Pinpoint the cell where the given text exists, returning its [X, Y] midpoint coordinate. 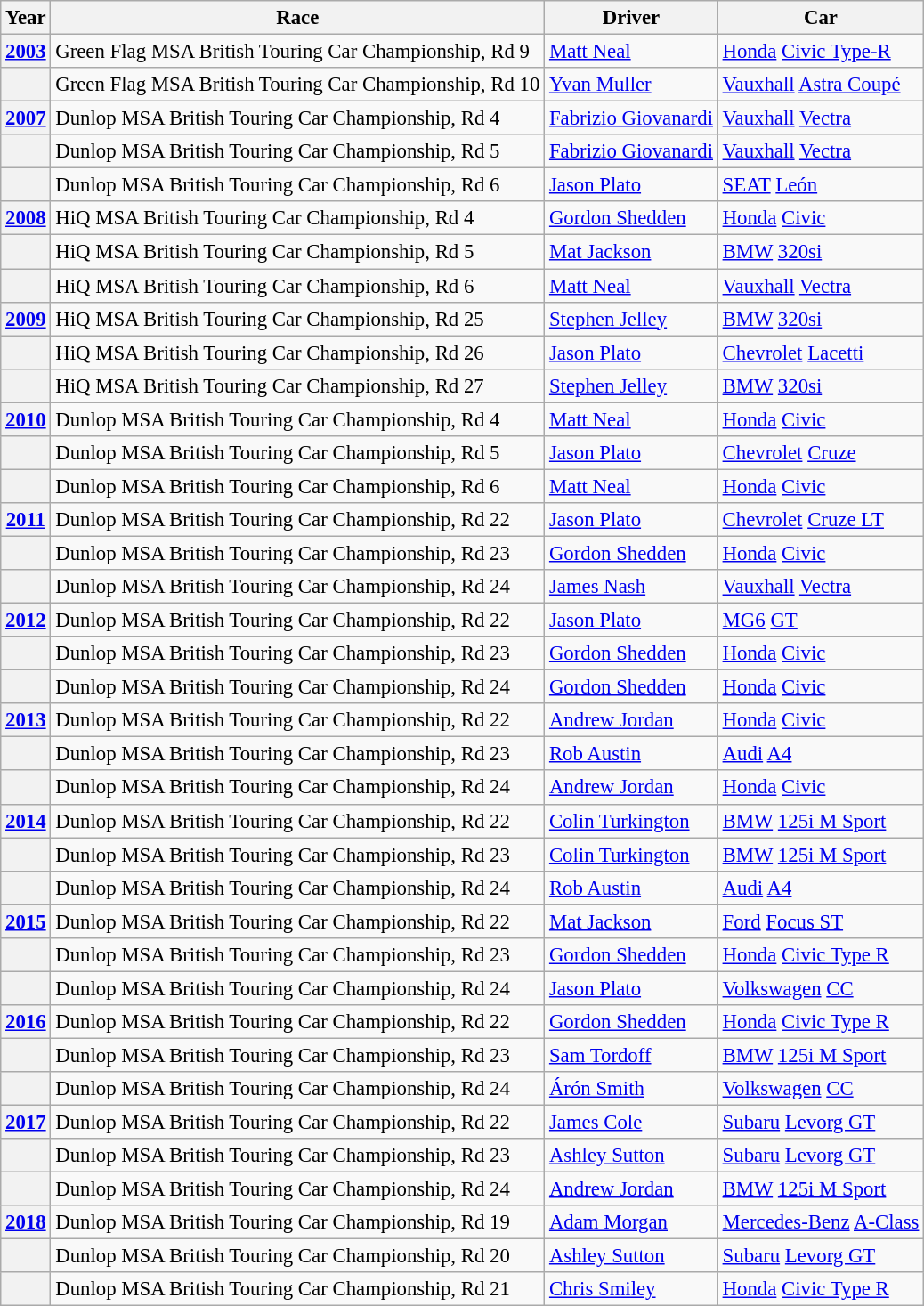
Chevrolet Lacetti [821, 353]
Dunlop MSA British Touring Car Championship, Rd 19 [297, 1222]
SEAT León [821, 185]
2010 [26, 419]
James Nash [632, 587]
Chevrolet Cruze [821, 453]
James Cole [632, 1123]
2012 [26, 621]
Ford Focus ST [821, 921]
Driver [632, 18]
Green Flag MSA British Touring Car Championship, Rd 9 [297, 52]
2014 [26, 821]
Vauxhall Astra Coupé [821, 85]
2015 [26, 921]
2011 [26, 520]
Yvan Muller [632, 85]
HiQ MSA British Touring Car Championship, Rd 25 [297, 319]
2013 [26, 720]
Adam Morgan [632, 1222]
2009 [26, 319]
HiQ MSA British Touring Car Championship, Rd 5 [297, 252]
HiQ MSA British Touring Car Championship, Rd 27 [297, 385]
Honda Civic Type-R [821, 52]
2008 [26, 218]
2007 [26, 118]
Race [297, 18]
MG6 GT [821, 621]
Mercedes-Benz A-Class [821, 1222]
HiQ MSA British Touring Car Championship, Rd 6 [297, 286]
HiQ MSA British Touring Car Championship, Rd 26 [297, 353]
2017 [26, 1123]
Year [26, 18]
Dunlop MSA British Touring Car Championship, Rd 20 [297, 1256]
Car [821, 18]
Sam Tordoff [632, 1055]
2018 [26, 1222]
Green Flag MSA British Touring Car Championship, Rd 10 [297, 85]
Chevrolet Cruze LT [821, 520]
HiQ MSA British Touring Car Championship, Rd 4 [297, 218]
Árón Smith [632, 1089]
2016 [26, 1022]
2003 [26, 52]
